Return (X, Y) of the center of cell containing provided text 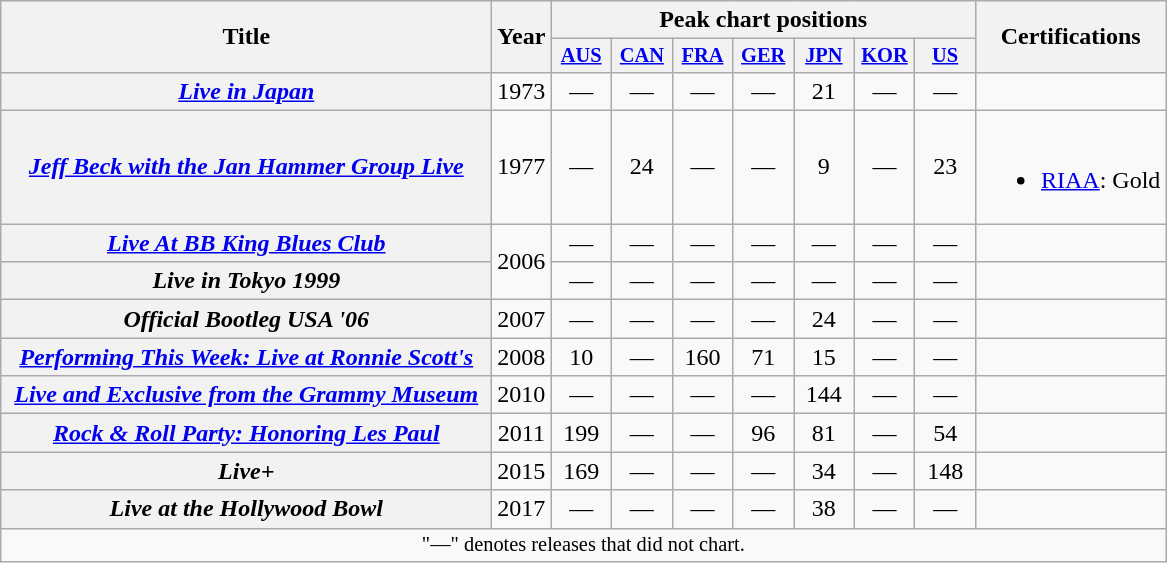
AUS (582, 56)
21 (824, 91)
"—" denotes releases that did not chart. (584, 545)
15 (824, 357)
1973 (522, 91)
US (946, 56)
Live in Tokyo 1999 (246, 281)
148 (946, 471)
2010 (522, 395)
Rock & Roll Party: Honoring Les Paul (246, 433)
38 (824, 509)
Jeff Beck with the Jan Hammer Group Live (246, 168)
71 (764, 357)
2017 (522, 509)
2015 (522, 471)
Live in Japan (246, 91)
2011 (522, 433)
Title (246, 37)
2006 (522, 262)
2007 (522, 319)
23 (946, 168)
FRA (702, 56)
JPN (824, 56)
Performing This Week: Live at Ronnie Scott's (246, 357)
Official Bootleg USA '06 (246, 319)
Year (522, 37)
Live At BB King Blues Club (246, 243)
1977 (522, 168)
81 (824, 433)
144 (824, 395)
Live and Exclusive from the Grammy Museum (246, 395)
Live at the Hollywood Bowl (246, 509)
169 (582, 471)
54 (946, 433)
96 (764, 433)
2008 (522, 357)
RIAA: Gold (1070, 168)
199 (582, 433)
Peak chart positions (764, 20)
Live+ (246, 471)
Certifications (1070, 37)
10 (582, 357)
GER (764, 56)
160 (702, 357)
34 (824, 471)
CAN (642, 56)
KOR (884, 56)
9 (824, 168)
